Extract the (x, y) coordinate from the center of the cell holding the provided text.  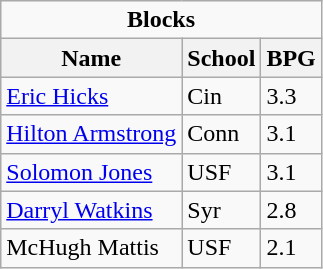
Syr (222, 210)
BPG (291, 58)
2.8 (291, 210)
Cin (222, 96)
Eric Hicks (92, 96)
2.1 (291, 248)
3.3 (291, 96)
Blocks (162, 20)
Conn (222, 134)
Solomon Jones (92, 172)
Name (92, 58)
Hilton Armstrong (92, 134)
McHugh Mattis (92, 248)
Darryl Watkins (92, 210)
School (222, 58)
